Extract the (x, y) coordinate from the center of the cell holding the provided text.  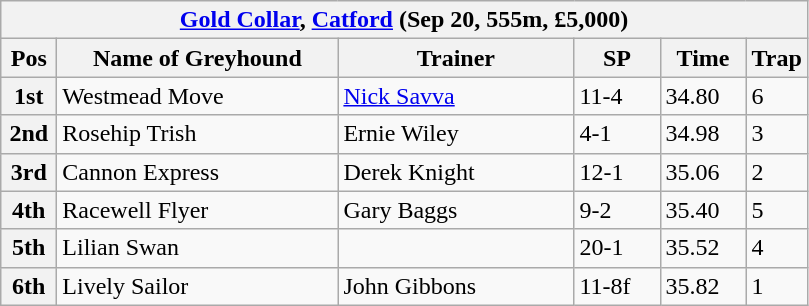
Nick Savva (456, 96)
4 (776, 248)
12-1 (617, 172)
Lively Sailor (198, 286)
4-1 (617, 134)
3 (776, 134)
Gold Collar, Catford (Sep 20, 555m, £5,000) (404, 20)
5 (776, 210)
20-1 (617, 248)
5th (29, 248)
3rd (29, 172)
34.80 (703, 96)
Name of Greyhound (198, 58)
11-4 (617, 96)
35.52 (703, 248)
Time (703, 58)
11-8f (617, 286)
Trap (776, 58)
2nd (29, 134)
Racewell Flyer (198, 210)
Gary Baggs (456, 210)
SP (617, 58)
John Gibbons (456, 286)
1 (776, 286)
Ernie Wiley (456, 134)
2 (776, 172)
Rosehip Trish (198, 134)
1st (29, 96)
9-2 (617, 210)
6th (29, 286)
Westmead Move (198, 96)
Cannon Express (198, 172)
35.06 (703, 172)
34.98 (703, 134)
35.82 (703, 286)
Derek Knight (456, 172)
6 (776, 96)
Trainer (456, 58)
4th (29, 210)
Lilian Swan (198, 248)
35.40 (703, 210)
Pos (29, 58)
